Return the [X, Y] coordinate for the center point of the cell that contains the specified text.  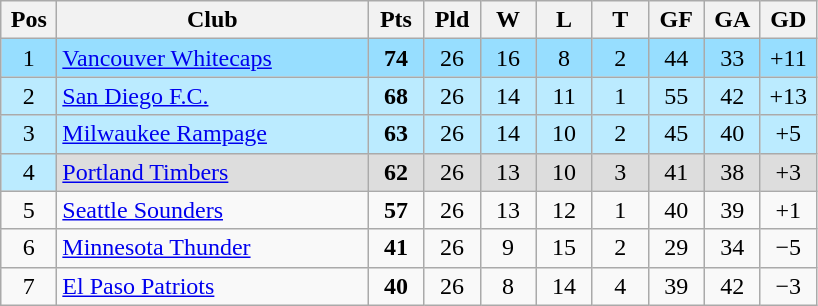
Club [212, 20]
5 [29, 210]
62 [396, 172]
+1 [788, 210]
L [564, 20]
+13 [788, 96]
16 [508, 58]
Vancouver Whitecaps [212, 58]
57 [396, 210]
Seattle Sounders [212, 210]
T [620, 20]
Pts [396, 20]
44 [676, 58]
29 [676, 248]
+5 [788, 134]
Pos [29, 20]
−5 [788, 248]
W [508, 20]
7 [29, 286]
34 [732, 248]
6 [29, 248]
45 [676, 134]
33 [732, 58]
68 [396, 96]
El Paso Patriots [212, 286]
Milwaukee Rampage [212, 134]
63 [396, 134]
+11 [788, 58]
Portland Timbers [212, 172]
15 [564, 248]
Pld [452, 20]
−3 [788, 286]
GD [788, 20]
+3 [788, 172]
GA [732, 20]
San Diego F.C. [212, 96]
12 [564, 210]
74 [396, 58]
9 [508, 248]
38 [732, 172]
Minnesota Thunder [212, 248]
GF [676, 20]
55 [676, 96]
11 [564, 96]
